Provide the (X, Y) coordinate of the cell's center where the given text is located.  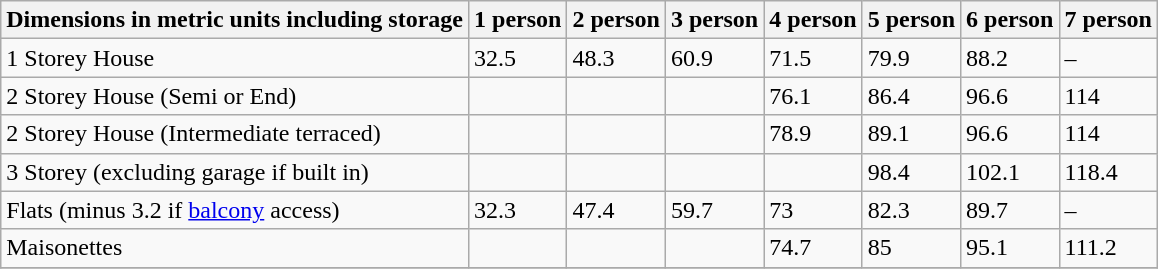
4 person (813, 20)
48.3 (616, 58)
85 (911, 248)
5 person (911, 20)
59.7 (714, 210)
102.1 (1010, 172)
78.9 (813, 134)
2 Storey House (Semi or End) (235, 96)
1 person (518, 20)
71.5 (813, 58)
Dimensions in metric units including storage (235, 20)
6 person (1010, 20)
74.7 (813, 248)
32.3 (518, 210)
88.2 (1010, 58)
32.5 (518, 58)
79.9 (911, 58)
86.4 (911, 96)
118.4 (1108, 172)
76.1 (813, 96)
3 Storey (excluding garage if built in) (235, 172)
73 (813, 210)
111.2 (1108, 248)
47.4 (616, 210)
89.7 (1010, 210)
82.3 (911, 210)
60.9 (714, 58)
Maisonettes (235, 248)
7 person (1108, 20)
98.4 (911, 172)
Flats (minus 3.2 if balcony access) (235, 210)
3 person (714, 20)
1 Storey House (235, 58)
2 Storey House (Intermediate terraced) (235, 134)
2 person (616, 20)
89.1 (911, 134)
95.1 (1010, 248)
